Search for the cell housing the specified text and yield its (x, y) center coordinate. 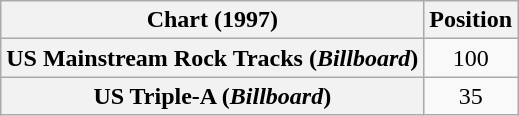
Position (471, 20)
35 (471, 96)
US Mainstream Rock Tracks (Billboard) (212, 58)
100 (471, 58)
US Triple-A (Billboard) (212, 96)
Chart (1997) (212, 20)
